Return the [X, Y] coordinate for the center point of the cell that contains the specified text.  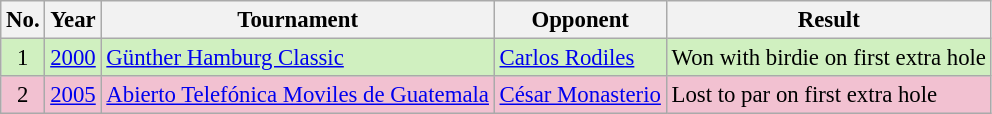
No. [23, 20]
Carlos Rodiles [580, 58]
2 [23, 95]
César Monasterio [580, 95]
1 [23, 58]
Year [73, 20]
Result [828, 20]
Won with birdie on first extra hole [828, 58]
Tournament [298, 20]
2005 [73, 95]
Günther Hamburg Classic [298, 58]
Lost to par on first extra hole [828, 95]
2000 [73, 58]
Opponent [580, 20]
Abierto Telefónica Moviles de Guatemala [298, 95]
